Scan for the cell matching the given text and deliver its (x, y) coordinate at center. 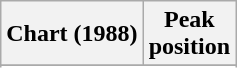
Chart (1988) (72, 34)
Peakposition (189, 34)
